Find where the given text appears and provide that cell's center as [x, y] coordinate. 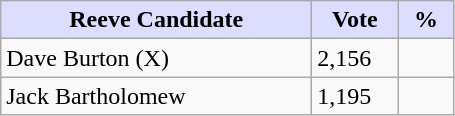
1,195 [355, 96]
Vote [355, 20]
Jack Bartholomew [156, 96]
% [426, 20]
2,156 [355, 58]
Dave Burton (X) [156, 58]
Reeve Candidate [156, 20]
